Provide the (x, y) coordinate of the cell's center where the given text is located.  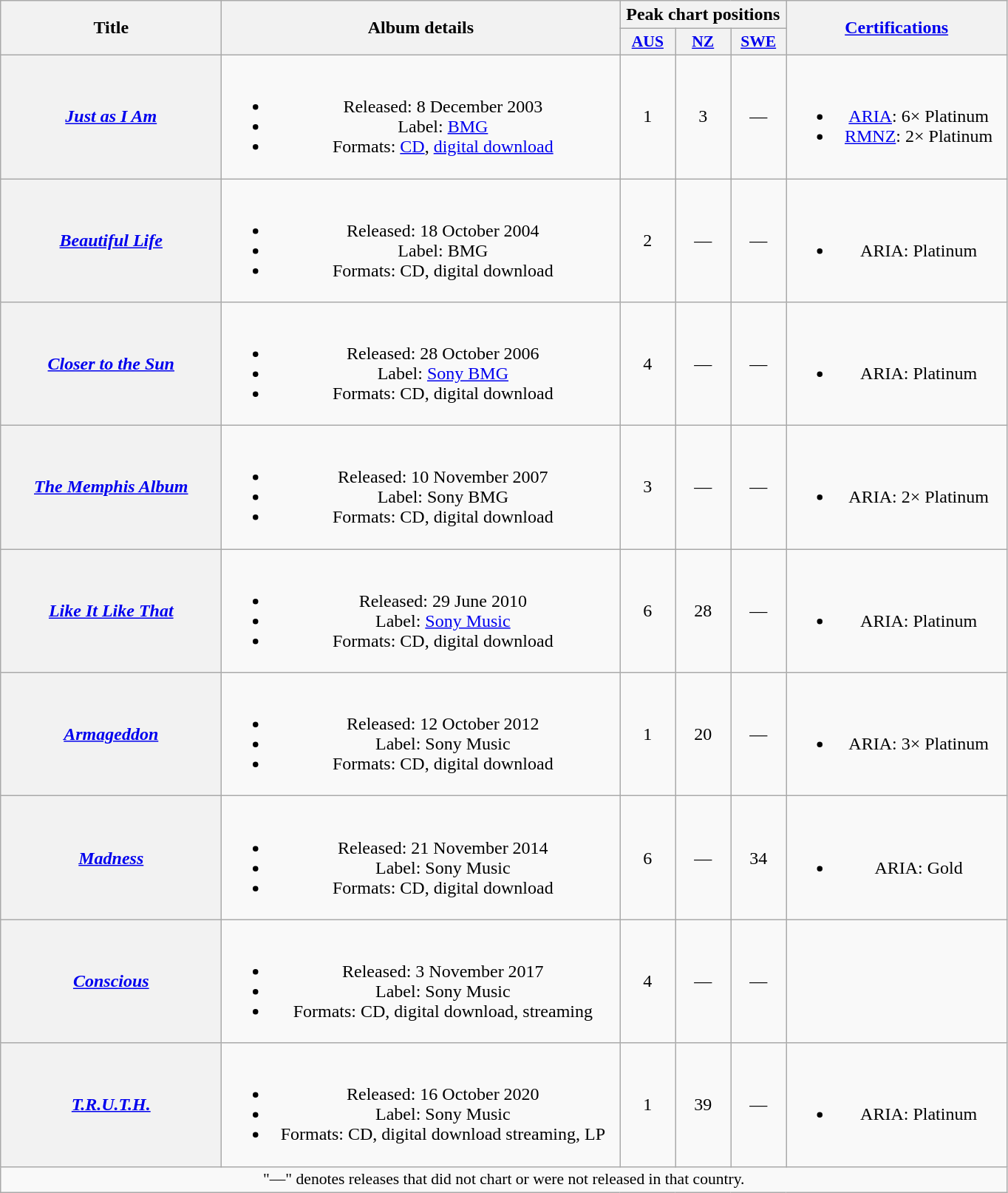
Closer to the Sun (111, 364)
The Memphis Album (111, 488)
Beautiful Life (111, 241)
Released: 10 November 2007Label: Sony BMGFormats: CD, digital download (421, 488)
Title (111, 28)
Peak chart positions (704, 15)
34 (758, 857)
Released: 3 November 2017Label: Sony MusicFormats: CD, digital download, streaming (421, 982)
T.R.U.T.H. (111, 1104)
Released: 16 October 2020Label: Sony MusicFormats: CD, digital download streaming, LP (421, 1104)
Like It Like That (111, 611)
Armageddon (111, 735)
NZ (704, 42)
2 (647, 241)
Madness (111, 857)
Album details (421, 28)
Released: 18 October 2004Label: BMGFormats: CD, digital download (421, 241)
ARIA: Gold (897, 857)
Just as I Am (111, 117)
Released: 12 October 2012Label: Sony MusicFormats: CD, digital download (421, 735)
Released: 28 October 2006Label: Sony BMGFormats: CD, digital download (421, 364)
20 (704, 735)
ARIA: 3× Platinum (897, 735)
Released: 21 November 2014Label: Sony MusicFormats: CD, digital download (421, 857)
ARIA: 6× PlatinumRMNZ: 2× Platinum (897, 117)
28 (704, 611)
SWE (758, 42)
39 (704, 1104)
Conscious (111, 982)
"—" denotes releases that did not chart or were not released in that country. (504, 1180)
Certifications (897, 28)
Released: 8 December 2003Label: BMGFormats: CD, digital download (421, 117)
Released: 29 June 2010Label: Sony MusicFormats: CD, digital download (421, 611)
ARIA: 2× Platinum (897, 488)
AUS (647, 42)
